Output the [x, y] coordinate of the center of the cell containing the given text.  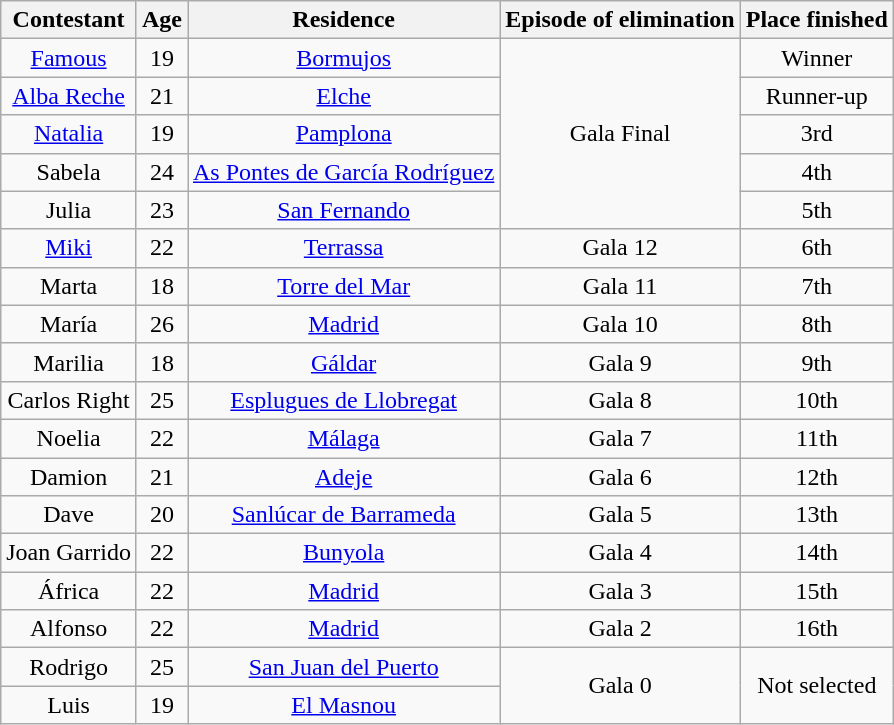
Residence [344, 20]
Gala 9 [620, 362]
Gala 3 [620, 591]
Natalia [69, 134]
10th [816, 400]
Julia [69, 210]
Adeje [344, 477]
Gala 11 [620, 286]
Damion [69, 477]
Pamplona [344, 134]
20 [162, 515]
Gala 4 [620, 553]
Dave [69, 515]
Gala 2 [620, 629]
Esplugues de Llobregat [344, 400]
Joan Garrido [69, 553]
Gala Final [620, 134]
8th [816, 324]
El Masnou [344, 705]
Alba Reche [69, 96]
Luis [69, 705]
Gala 0 [620, 686]
Elche [344, 96]
Contestant [69, 20]
Winner [816, 58]
Place finished [816, 20]
Gáldar [344, 362]
13th [816, 515]
Gala 6 [620, 477]
San Juan del Puerto [344, 667]
Noelia [69, 438]
Sanlúcar de Barrameda [344, 515]
San Fernando [344, 210]
24 [162, 172]
As Pontes de García Rodríguez [344, 172]
Marilia [69, 362]
Bormujos [344, 58]
9th [816, 362]
Gala 10 [620, 324]
Gala 7 [620, 438]
Famous [69, 58]
5th [816, 210]
3rd [816, 134]
Terrassa [344, 248]
Carlos Right [69, 400]
Gala 5 [620, 515]
Gala 8 [620, 400]
26 [162, 324]
4th [816, 172]
Málaga [344, 438]
Episode of elimination [620, 20]
Marta [69, 286]
Age [162, 20]
Rodrigo [69, 667]
Not selected [816, 686]
Alfonso [69, 629]
23 [162, 210]
15th [816, 591]
Runner-up [816, 96]
África [69, 591]
7th [816, 286]
6th [816, 248]
11th [816, 438]
Torre del Mar [344, 286]
Miki [69, 248]
16th [816, 629]
12th [816, 477]
Bunyola [344, 553]
14th [816, 553]
Gala 12 [620, 248]
Sabela [69, 172]
María [69, 324]
